Search for the cell housing the specified text and yield its (x, y) center coordinate. 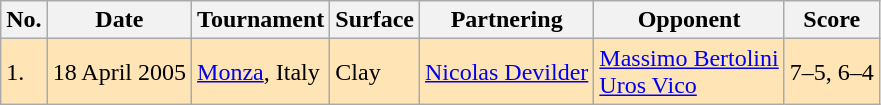
Nicolas Devilder (506, 72)
7–5, 6–4 (832, 72)
No. (24, 20)
Surface (375, 20)
18 April 2005 (119, 72)
Date (119, 20)
1. (24, 72)
Monza, Italy (261, 72)
Score (832, 20)
Clay (375, 72)
Partnering (506, 20)
Tournament (261, 20)
Massimo Bertolini Uros Vico (689, 72)
Opponent (689, 20)
